From the cell containing the given text, extract its center point as (X, Y) coordinate. 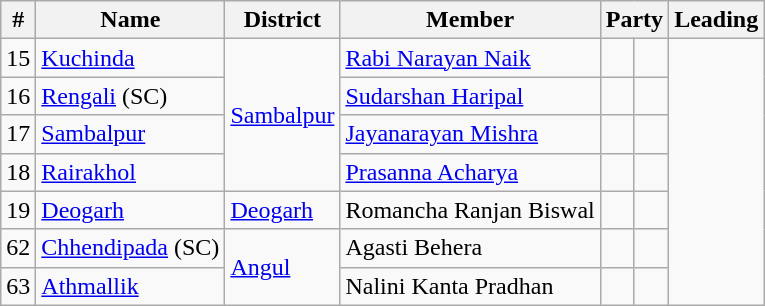
District (282, 20)
16 (18, 96)
Angul (282, 267)
Rabi Narayan Naik (470, 58)
62 (18, 248)
Party (634, 20)
Rairakhol (130, 172)
Romancha Ranjan Biswal (470, 210)
Athmallik (130, 286)
Rengali (SC) (130, 96)
Prasanna Acharya (470, 172)
Name (130, 20)
18 (18, 172)
63 (18, 286)
Member (470, 20)
Leading (716, 20)
Jayanarayan Mishra (470, 134)
Chhendipada (SC) (130, 248)
17 (18, 134)
Agasti Behera (470, 248)
19 (18, 210)
Nalini Kanta Pradhan (470, 286)
Sudarshan Haripal (470, 96)
# (18, 20)
15 (18, 58)
Kuchinda (130, 58)
